Output the [X, Y] coordinate of the center of the cell containing the given text.  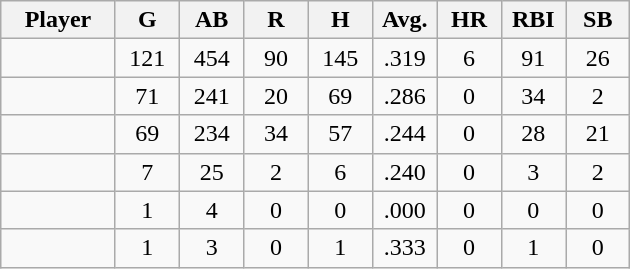
4 [211, 210]
71 [147, 96]
.244 [404, 134]
145 [340, 58]
.319 [404, 58]
234 [211, 134]
RBI [533, 20]
.333 [404, 248]
28 [533, 134]
.000 [404, 210]
20 [276, 96]
Player [58, 20]
454 [211, 58]
HR [469, 20]
G [147, 20]
.240 [404, 172]
91 [533, 58]
57 [340, 134]
SB [598, 20]
241 [211, 96]
21 [598, 134]
.286 [404, 96]
7 [147, 172]
Avg. [404, 20]
AB [211, 20]
R [276, 20]
90 [276, 58]
H [340, 20]
25 [211, 172]
121 [147, 58]
26 [598, 58]
